Detect which cell encompasses the target text, then output its [X, Y] center coordinate. 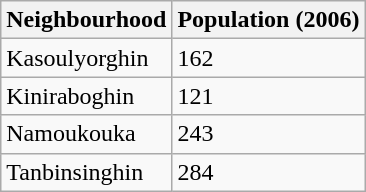
Population (2006) [268, 20]
Tanbinsinghin [86, 172]
162 [268, 58]
Kasoulyorghin [86, 58]
Neighbourhood [86, 20]
284 [268, 172]
243 [268, 134]
Namoukouka [86, 134]
Kiniraboghin [86, 96]
121 [268, 96]
